Capture the cell that displays the provided text and extract its (X, Y) central coordinate. 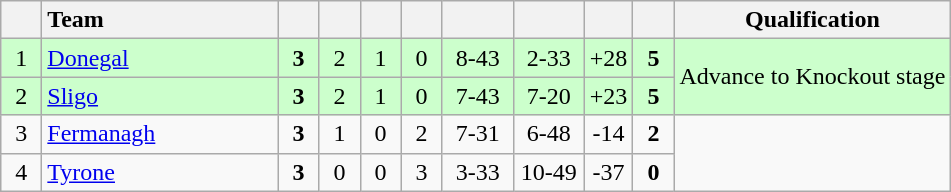
3-33 (478, 172)
Qualification (812, 20)
2-33 (548, 58)
8-43 (478, 58)
Tyrone (160, 172)
Advance to Knockout stage (812, 77)
6-48 (548, 134)
10-49 (548, 172)
Team (160, 20)
Sligo (160, 96)
-14 (608, 134)
7-31 (478, 134)
+28 (608, 58)
7-43 (478, 96)
Donegal (160, 58)
4 (22, 172)
-37 (608, 172)
Fermanagh (160, 134)
+23 (608, 96)
7-20 (548, 96)
